Locate the cell with the specified text and output its [x, y] center coordinate. 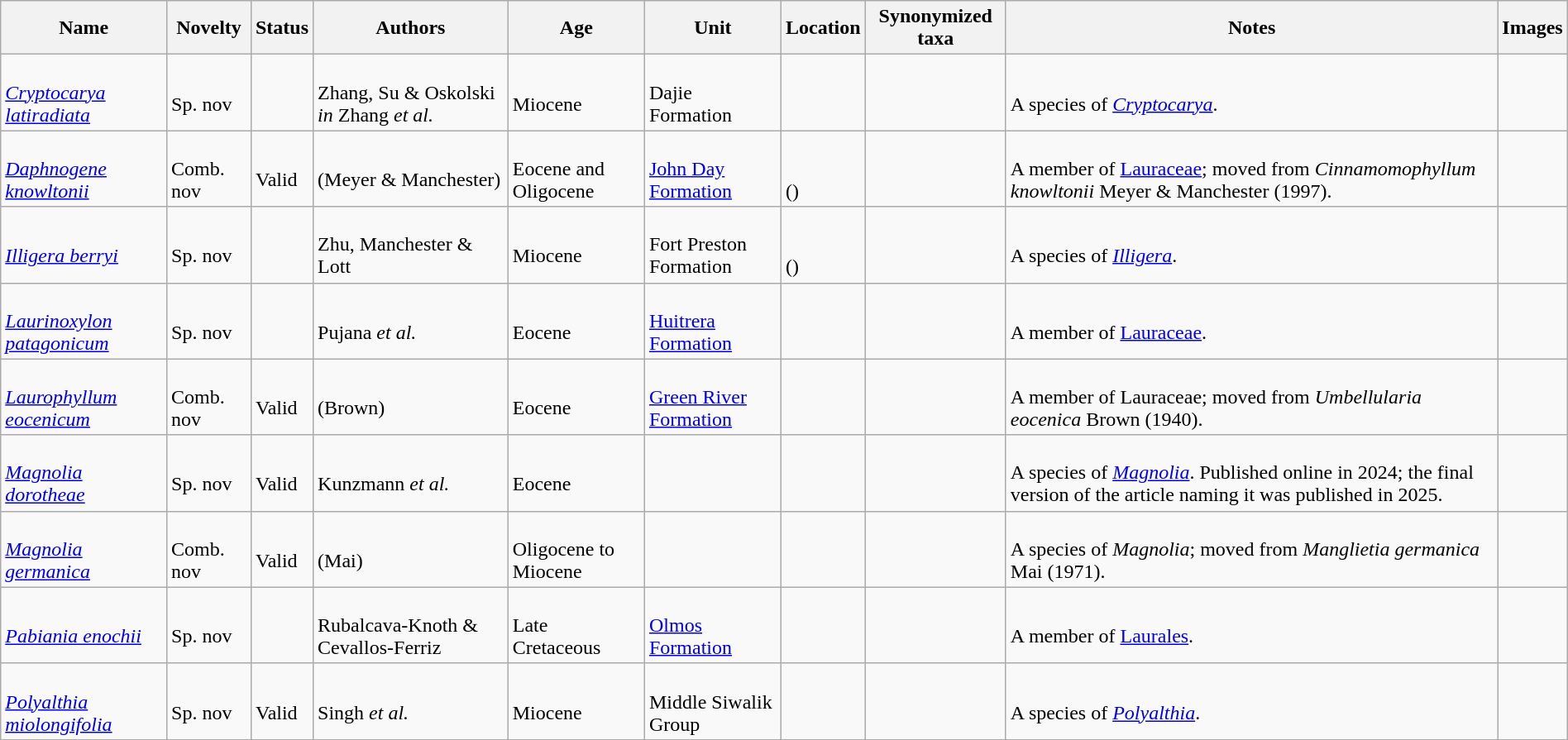
(Meyer & Manchester) [411, 169]
Green River Formation [713, 397]
Olmos Formation [713, 625]
Magnolia germanica [84, 549]
A species of Cryptocarya. [1251, 93]
John Day Formation [713, 169]
A species of Illigera. [1251, 245]
(Mai) [411, 549]
Middle Siwalik Group [713, 701]
A member of Lauraceae; moved from Umbellularia eocenica Brown (1940). [1251, 397]
A species of Magnolia. Published online in 2024; the final version of the article naming it was published in 2025. [1251, 473]
A species of Polyalthia. [1251, 701]
Magnolia dorotheae [84, 473]
Pujana et al. [411, 321]
Fort Preston Formation [713, 245]
Age [576, 28]
Notes [1251, 28]
Location [823, 28]
Pabiania enochii [84, 625]
Zhang, Su & Oskolski in Zhang et al. [411, 93]
Late Cretaceous [576, 625]
Illigera berryi [84, 245]
Dajie Formation [713, 93]
Polyalthia miolongifolia [84, 701]
Eocene and Oligocene [576, 169]
A member of Lauraceae; moved from Cinnamomophyllum knowltonii Meyer & Manchester (1997). [1251, 169]
(Brown) [411, 397]
Kunzmann et al. [411, 473]
Singh et al. [411, 701]
Oligocene to Miocene [576, 549]
Unit [713, 28]
Synonymized taxa [935, 28]
Novelty [209, 28]
Daphnogene knowltonii [84, 169]
Huitrera Formation [713, 321]
Rubalcava-Knoth & Cevallos-Ferriz [411, 625]
Laurinoxylon patagonicum [84, 321]
A member of Laurales. [1251, 625]
Authors [411, 28]
Cryptocarya latiradiata [84, 93]
Zhu, Manchester & Lott [411, 245]
Laurophyllum eocenicum [84, 397]
Images [1532, 28]
Name [84, 28]
A member of Lauraceae. [1251, 321]
A species of Magnolia; moved from Manglietia germanica Mai (1971). [1251, 549]
Status [281, 28]
